For the text-containing cell, return its midpoint in (x, y) coordinate format. 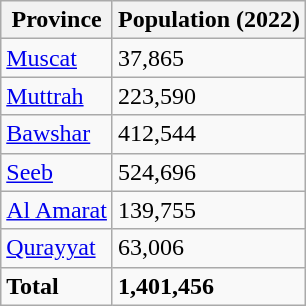
Seeb (57, 172)
63,006 (208, 248)
Total (57, 286)
Population (2022) (208, 20)
1,401,456 (208, 286)
37,865 (208, 58)
524,696 (208, 172)
139,755 (208, 210)
412,544 (208, 134)
Province (57, 20)
Muscat (57, 58)
Bawshar (57, 134)
Qurayyat (57, 248)
Al Amarat (57, 210)
223,590 (208, 96)
Muttrah (57, 96)
